Scan for the cell matching the given text and deliver its [x, y] coordinate at center. 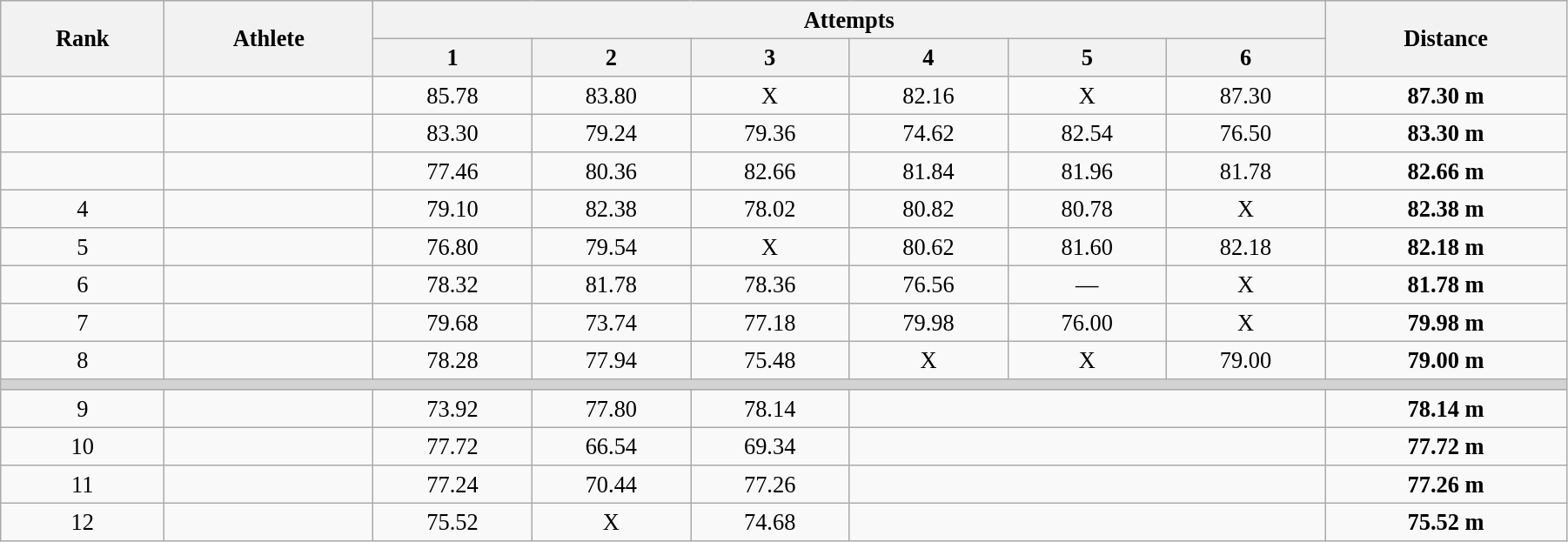
77.72 m [1446, 446]
79.24 [611, 133]
69.34 [770, 446]
79.00 m [1446, 360]
82.54 [1087, 133]
82.38 [611, 209]
82.16 [928, 95]
79.10 [452, 209]
8 [83, 360]
78.28 [452, 360]
— [1087, 284]
74.62 [928, 133]
83.80 [611, 95]
78.36 [770, 284]
78.02 [770, 209]
Athlete [269, 38]
77.80 [611, 409]
75.48 [770, 360]
12 [83, 522]
79.00 [1245, 360]
81.60 [1087, 247]
79.54 [611, 247]
81.78 m [1446, 284]
87.30 m [1446, 95]
10 [83, 446]
77.24 [452, 485]
80.78 [1087, 209]
83.30 [452, 133]
78.32 [452, 284]
77.94 [611, 360]
2 [611, 57]
3 [770, 57]
1 [452, 57]
83.30 m [1446, 133]
82.38 m [1446, 209]
79.98 m [1446, 323]
77.18 [770, 323]
75.52 m [1446, 522]
74.68 [770, 522]
79.36 [770, 133]
76.80 [452, 247]
81.96 [1087, 171]
76.56 [928, 284]
82.18 [1245, 247]
73.92 [452, 409]
77.26 m [1446, 485]
Attempts [849, 19]
81.84 [928, 171]
87.30 [1245, 95]
76.00 [1087, 323]
78.14 [770, 409]
85.78 [452, 95]
66.54 [611, 446]
79.68 [452, 323]
77.46 [452, 171]
80.62 [928, 247]
77.72 [452, 446]
82.18 m [1446, 247]
78.14 m [1446, 409]
80.36 [611, 171]
11 [83, 485]
77.26 [770, 485]
80.82 [928, 209]
73.74 [611, 323]
79.98 [928, 323]
75.52 [452, 522]
76.50 [1245, 133]
9 [83, 409]
82.66 m [1446, 171]
7 [83, 323]
Distance [1446, 38]
70.44 [611, 485]
Rank [83, 38]
82.66 [770, 171]
